Output the (X, Y) coordinate of the center of the cell containing the given text.  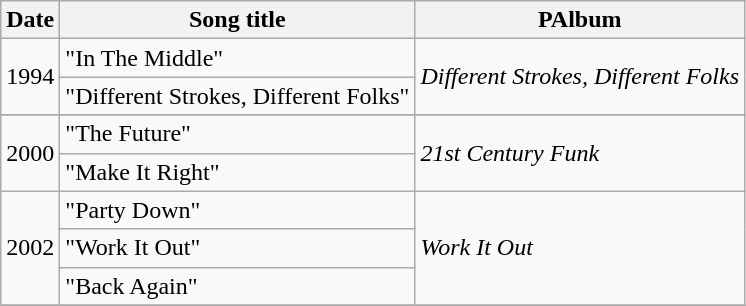
Date (30, 20)
21st Century Funk (580, 153)
Song title (238, 20)
"The Future" (238, 134)
PAlbum (580, 20)
Different Strokes, Different Folks (580, 77)
2002 (30, 248)
"Make It Right" (238, 172)
"Different Strokes, Different Folks" (238, 96)
"Party Down" (238, 210)
"In The Middle" (238, 58)
2000 (30, 153)
"Work It Out" (238, 248)
Work It Out (580, 248)
1994 (30, 77)
"Back Again" (238, 286)
